Scan for the cell matching the given text and deliver its (x, y) coordinate at center. 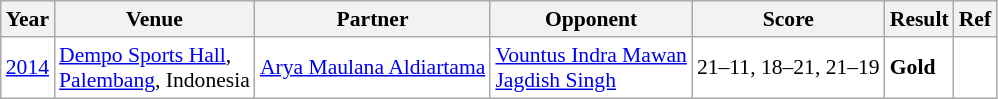
Vountus Indra Mawan Jagdish Singh (591, 68)
2014 (28, 68)
Ref (975, 19)
Venue (154, 19)
Score (788, 19)
Gold (920, 68)
Result (920, 19)
Opponent (591, 19)
Partner (373, 19)
21–11, 18–21, 21–19 (788, 68)
Year (28, 19)
Dempo Sports Hall, Palembang, Indonesia (154, 68)
Arya Maulana Aldiartama (373, 68)
